From the cell containing the given text, extract its center point as (x, y) coordinate. 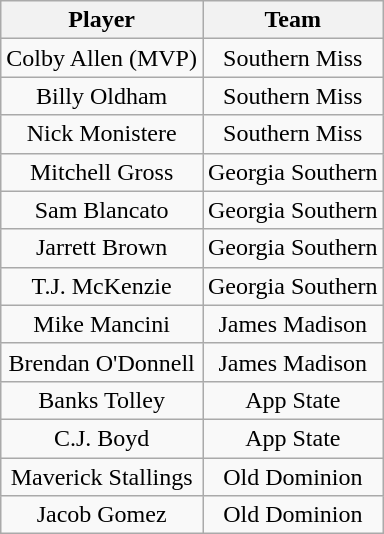
T.J. McKenzie (102, 286)
Nick Monistere (102, 134)
Player (102, 20)
C.J. Boyd (102, 438)
Billy Oldham (102, 96)
Brendan O'Donnell (102, 362)
Jacob Gomez (102, 515)
Mike Mancini (102, 324)
Jarrett Brown (102, 248)
Mitchell Gross (102, 172)
Team (292, 20)
Sam Blancato (102, 210)
Banks Tolley (102, 400)
Colby Allen (MVP) (102, 58)
Maverick Stallings (102, 477)
